Locate the cell with the specified text and output its [X, Y] center coordinate. 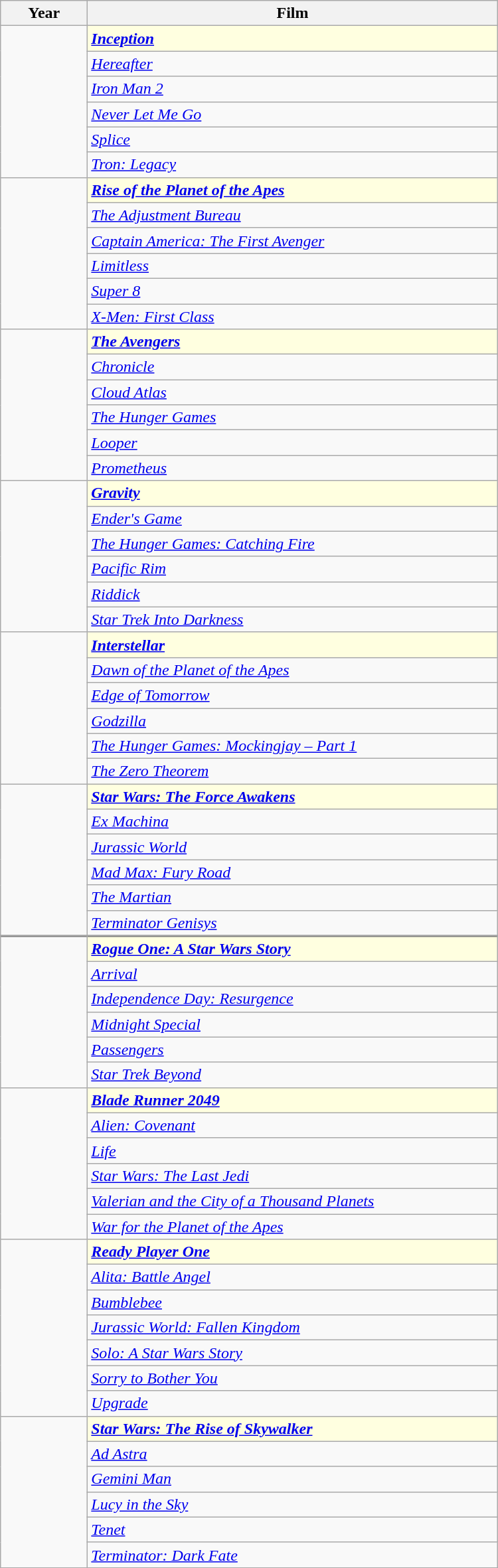
Star Wars: The Rise of Skywalker [292, 1429]
Pacific Rim [292, 569]
Life [292, 1150]
The Zero Theorem [292, 771]
Independence Day: Resurgence [292, 999]
Jurassic World: Fallen Kingdom [292, 1328]
Chronicle [292, 367]
Mad Max: Fury Road [292, 872]
Star Trek Beyond [292, 1075]
Ad Astra [292, 1454]
Prometheus [292, 468]
Rogue One: A Star Wars Story [292, 949]
Film [292, 13]
The Martian [292, 898]
The Hunger Games: Catching Fire [292, 544]
Inception [292, 39]
Godzilla [292, 720]
Midnight Special [292, 1024]
Lucy in the Sky [292, 1504]
Looper [292, 443]
Valerian and the City of a Thousand Planets [292, 1201]
Ready Player One [292, 1252]
Gravity [292, 493]
Sorry to Bother You [292, 1378]
Star Wars: The Force Awakens [292, 797]
Passengers [292, 1050]
Alita: Battle Angel [292, 1277]
Iron Man 2 [292, 89]
Splice [292, 139]
Jurassic World [292, 847]
Ex Machina [292, 822]
The Avengers [292, 342]
The Adjustment Bureau [292, 215]
Year [44, 13]
Cloud Atlas [292, 392]
Gemini Man [292, 1479]
Solo: A Star Wars Story [292, 1353]
War for the Planet of the Apes [292, 1226]
Ender's Game [292, 518]
Tenet [292, 1529]
Terminator Genisys [292, 923]
Upgrade [292, 1403]
Arrival [292, 974]
Limitless [292, 266]
Star Wars: The Last Jedi [292, 1176]
Super 8 [292, 291]
Tron: Legacy [292, 165]
Captain America: The First Avenger [292, 240]
Hereafter [292, 64]
Alien: Covenant [292, 1125]
Star Trek Into Darkness [292, 619]
Bumblebee [292, 1302]
Never Let Me Go [292, 114]
The Hunger Games [292, 418]
Terminator: Dark Fate [292, 1555]
X-Men: First Class [292, 317]
Riddick [292, 594]
The Hunger Games: Mockingjay – Part 1 [292, 746]
Dawn of the Planet of the Apes [292, 670]
Rise of the Planet of the Apes [292, 190]
Edge of Tomorrow [292, 695]
Blade Runner 2049 [292, 1100]
Interstellar [292, 645]
